Output the (X, Y) coordinate of the center of the cell containing the given text.  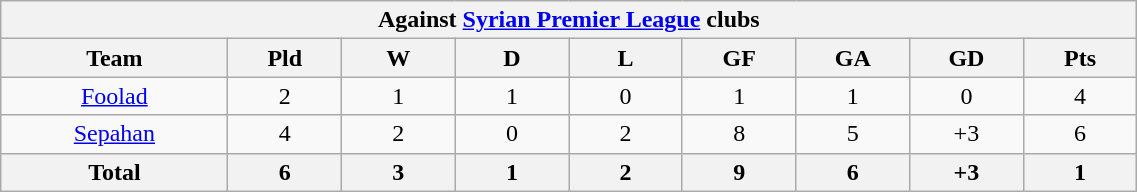
Foolad (114, 96)
L (626, 58)
Against Syrian Premier League clubs (569, 20)
GD (967, 58)
Total (114, 172)
GF (739, 58)
GA (853, 58)
9 (739, 172)
5 (853, 134)
W (399, 58)
Pld (285, 58)
3 (399, 172)
D (512, 58)
Sepahan (114, 134)
8 (739, 134)
Team (114, 58)
Pts (1080, 58)
